Return the [X, Y] coordinate for the center point of the cell that contains the specified text.  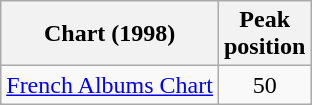
Chart (1998) [110, 34]
French Albums Chart [110, 85]
Peakposition [264, 34]
50 [264, 85]
